Output the [x, y] coordinate of the center of the cell containing the given text.  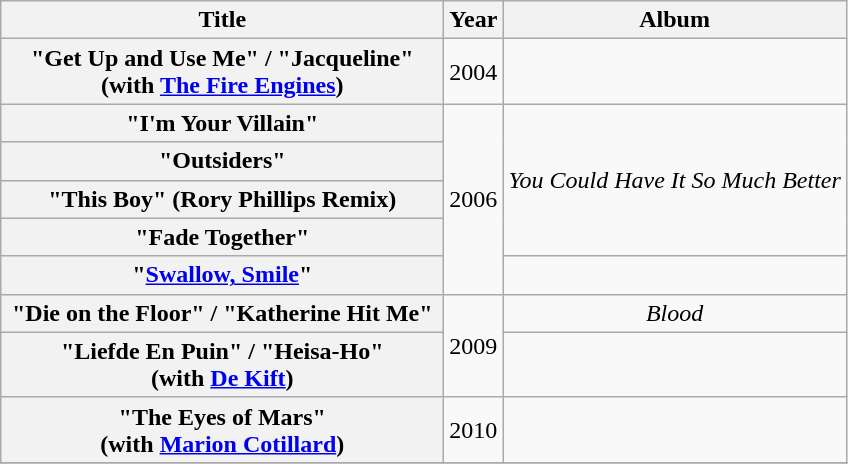
2004 [474, 72]
"Get Up and Use Me" / "Jacqueline"(with The Fire Engines) [222, 72]
Title [222, 20]
2010 [474, 430]
2009 [474, 346]
You Could Have It So Much Better [674, 180]
"Liefde En Puin" / "Heisa-Ho"(with De Kift) [222, 364]
Blood [674, 313]
"Outsiders" [222, 161]
2006 [474, 199]
Album [674, 20]
Year [474, 20]
"I'm Your Villain" [222, 123]
"The Eyes of Mars"(with Marion Cotillard) [222, 430]
"Swallow, Smile" [222, 275]
"Fade Together" [222, 237]
"Die on the Floor" / "Katherine Hit Me" [222, 313]
"This Boy" (Rory Phillips Remix) [222, 199]
